Identify which cell holds the provided text, then report its (x, y) central coordinate. 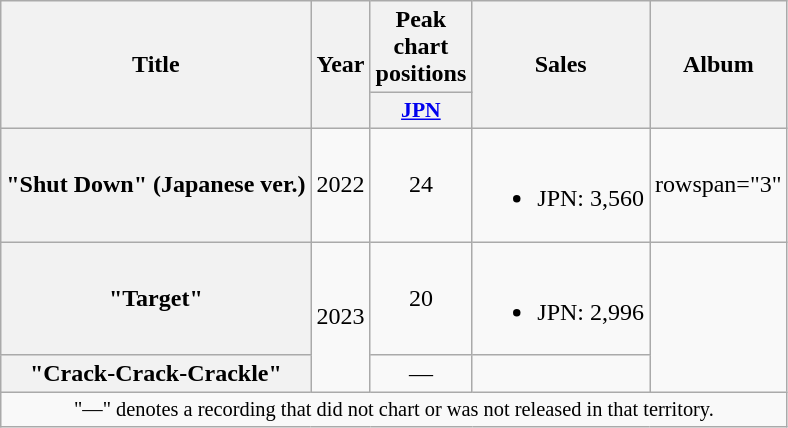
"Shut Down" (Japanese ver.) (156, 184)
Peak chart positions (421, 47)
"Crack-Crack-Crackle" (156, 374)
rowspan="3" (719, 184)
Sales (561, 65)
2022 (340, 184)
JPN (421, 111)
JPN: 3,560 (561, 184)
"—" denotes a recording that did not chart or was not released in that territory. (394, 410)
Album (719, 65)
— (421, 374)
Year (340, 65)
2023 (340, 318)
20 (421, 298)
"Target" (156, 298)
24 (421, 184)
JPN: 2,996 (561, 298)
Title (156, 65)
